Output the [x, y] coordinate of the center of the cell containing the given text.  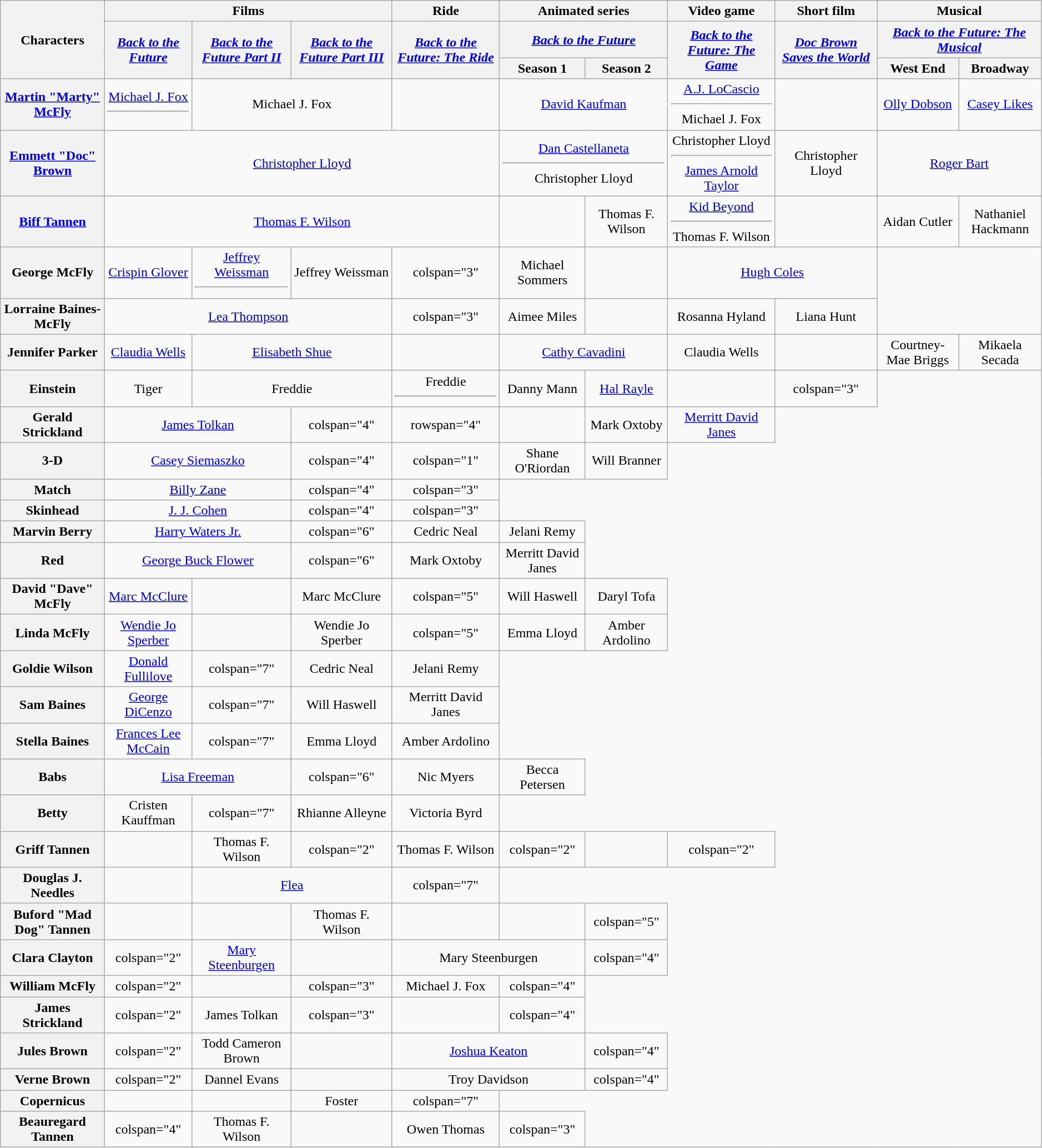
Harry Waters Jr. [198, 532]
Video game [722, 11]
Broadway [1000, 68]
Back to the Future Part III [342, 50]
Cristen Kauffman [148, 813]
Linda McFly [53, 633]
Back to the Future Part II [242, 50]
Jules Brown [53, 1051]
Hugh Coles [773, 273]
Dan CastellanetaChristopher Lloyd [584, 163]
Back to the Future: The Game [722, 50]
Frances Lee McCain [148, 741]
Emmett "Doc" Brown [53, 163]
Ride [446, 11]
George McFly [53, 273]
Griff Tannen [53, 849]
Lorraine Baines-McFly [53, 316]
David "Dave" McFly [53, 596]
J. J. Cohen [198, 511]
A.J. LoCascioMichael J. Fox [722, 104]
Sam Baines [53, 705]
Foster [342, 1101]
Lisa Freeman [198, 777]
Verne Brown [53, 1080]
Goldie Wilson [53, 668]
Rhianne Alleyne [342, 813]
Todd Cameron Brown [242, 1051]
Christopher LloydJames Arnold Taylor [722, 163]
Dannel Evans [242, 1080]
Aidan Cutler [918, 221]
Douglas J. Needles [53, 885]
Casey Likes [1000, 104]
Back to the Future: The Ride [446, 50]
Liana Hunt [826, 316]
Nathaniel Hackmann [1000, 221]
Kid BeyondThomas F. Wilson [722, 221]
colspan="1" [446, 461]
Skinhead [53, 511]
Troy Davidson [489, 1080]
Babs [53, 777]
Back to the Future: The Musical [959, 40]
Billy Zane [198, 489]
Season 2 [626, 68]
Michael Sommers [542, 273]
Beauregard Tannen [53, 1129]
Tiger [148, 389]
Films [248, 11]
Betty [53, 813]
Joshua Keaton [489, 1051]
Match [53, 489]
Aimee Miles [542, 316]
Jennifer Parker [53, 352]
Doc Brown Saves the World [826, 50]
George Buck Flower [198, 561]
Gerald Strickland [53, 424]
Victoria Byrd [446, 813]
Will Branner [626, 461]
Nic Myers [446, 777]
rowspan="4" [446, 424]
Roger Bart [959, 163]
3-D [53, 461]
Becca Petersen [542, 777]
Martin "Marty" McFly [53, 104]
David Kaufman [584, 104]
Elisabeth Shue [292, 352]
Animated series [584, 11]
Cathy Cavadini [584, 352]
Marvin Berry [53, 532]
West End [918, 68]
Musical [959, 11]
Biff Tannen [53, 221]
Stella Baines [53, 741]
Casey Siemaszko [198, 461]
Copernicus [53, 1101]
Mikaela Secada [1000, 352]
Olly Dobson [918, 104]
Rosanna Hyland [722, 316]
Courtney-Mae Briggs [918, 352]
Hal Rayle [626, 389]
Danny Mann [542, 389]
Characters [53, 40]
James Strickland [53, 1015]
Red [53, 561]
Flea [292, 885]
Buford "Mad Dog" Tannen [53, 922]
Einstein [53, 389]
George DiCenzo [148, 705]
Lea Thompson [248, 316]
Season 1 [542, 68]
Donald Fullilove [148, 668]
Owen Thomas [446, 1129]
Daryl Tofa [626, 596]
Shane O'Riordan [542, 461]
Crispin Glover [148, 273]
Clara Clayton [53, 957]
Short film [826, 11]
William McFly [53, 986]
